Identify which cell holds the provided text, then report its [X, Y] central coordinate. 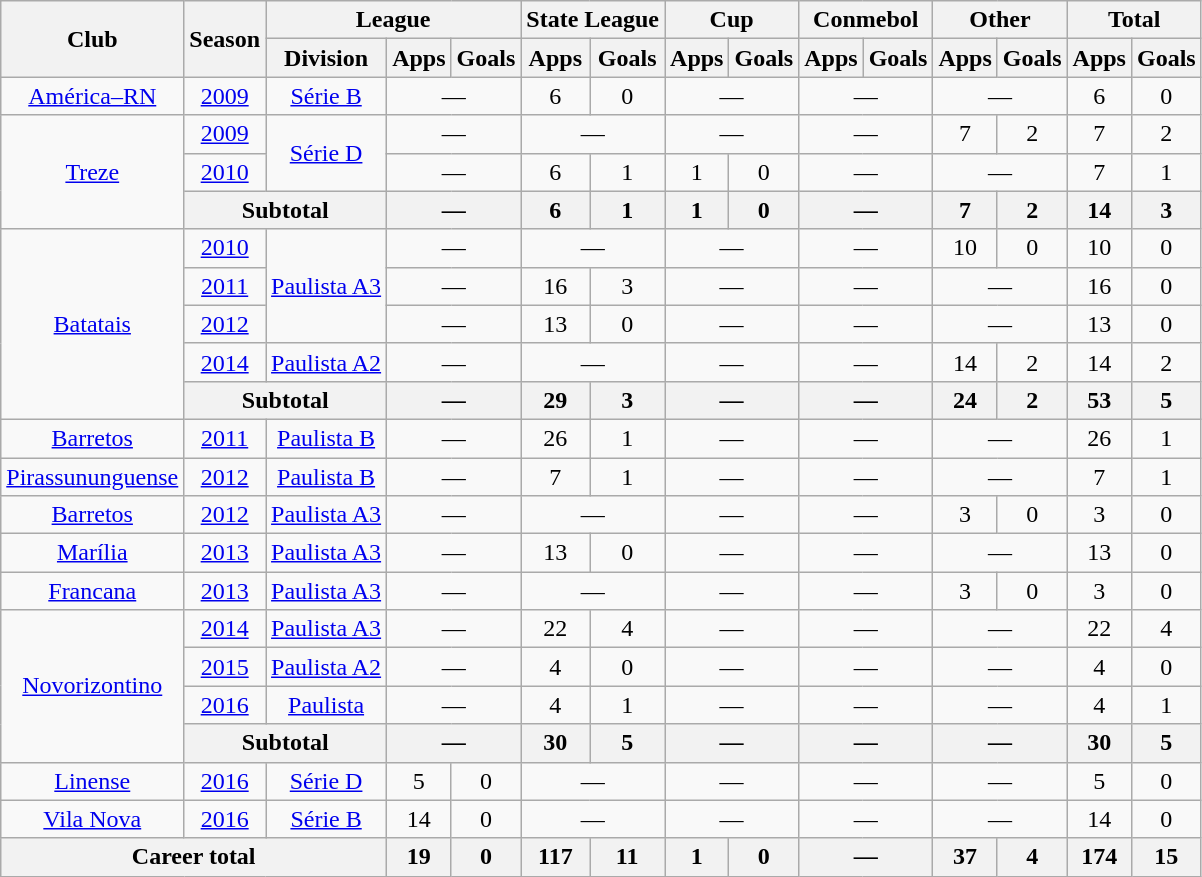
Cup [732, 20]
Total [1134, 20]
53 [1099, 400]
Club [92, 39]
Treze [92, 172]
Batatais [92, 324]
11 [628, 857]
League [394, 20]
19 [419, 857]
Division [326, 58]
Linense [92, 781]
Other [1000, 20]
117 [556, 857]
24 [965, 400]
15 [1166, 857]
Francana [92, 591]
Season [225, 39]
State League [593, 20]
Vila Nova [92, 819]
Pirassununguense [92, 477]
2015 [225, 667]
37 [965, 857]
Conmebol [866, 20]
Novorizontino [92, 686]
29 [556, 400]
Paulista [326, 705]
América–RN [92, 96]
Career total [194, 857]
174 [1099, 857]
Marília [92, 553]
